Scan for the cell matching the given text and deliver its (X, Y) coordinate at center. 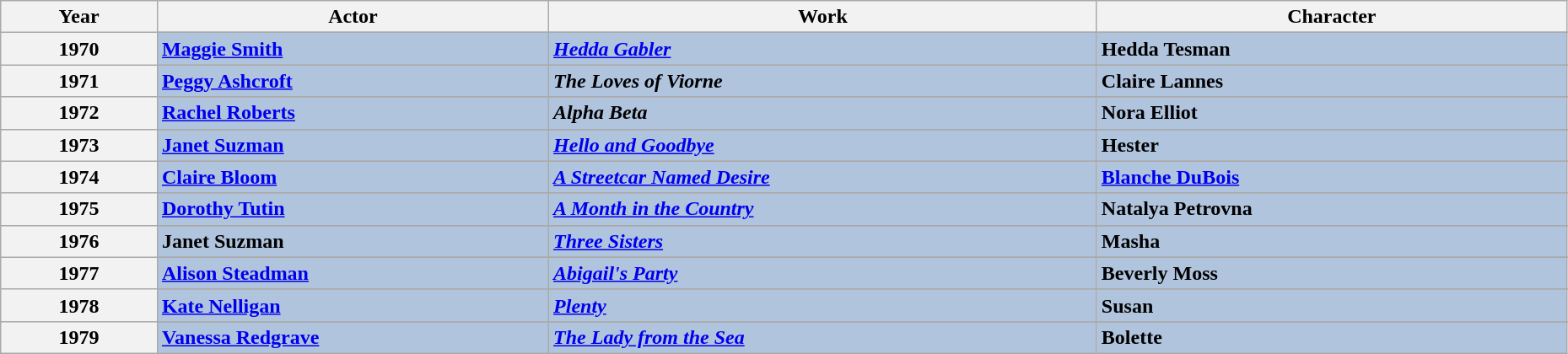
Vanessa Redgrave (353, 337)
A Streetcar Named Desire (823, 177)
Claire Lannes (1331, 81)
Alison Steadman (353, 273)
The Lady from the Sea (823, 337)
1979 (79, 337)
1970 (79, 49)
Kate Nelligan (353, 305)
Work (823, 17)
1978 (79, 305)
A Month in the Country (823, 209)
Three Sisters (823, 241)
1977 (79, 273)
1973 (79, 145)
Rachel Roberts (353, 113)
Natalya Petrovna (1331, 209)
Year (79, 17)
1972 (79, 113)
The Loves of Viorne (823, 81)
Character (1331, 17)
Beverly Moss (1331, 273)
1976 (79, 241)
1971 (79, 81)
Masha (1331, 241)
Peggy Ashcroft (353, 81)
Hello and Goodbye (823, 145)
Plenty (823, 305)
Abigail's Party (823, 273)
Alpha Beta (823, 113)
Hedda Tesman (1331, 49)
1974 (79, 177)
Blanche DuBois (1331, 177)
Maggie Smith (353, 49)
1975 (79, 209)
Bolette (1331, 337)
Dorothy Tutin (353, 209)
Actor (353, 17)
Claire Bloom (353, 177)
Susan (1331, 305)
Nora Elliot (1331, 113)
Hester (1331, 145)
Hedda Gabler (823, 49)
